Locate the cell with the specified text and output its [x, y] center coordinate. 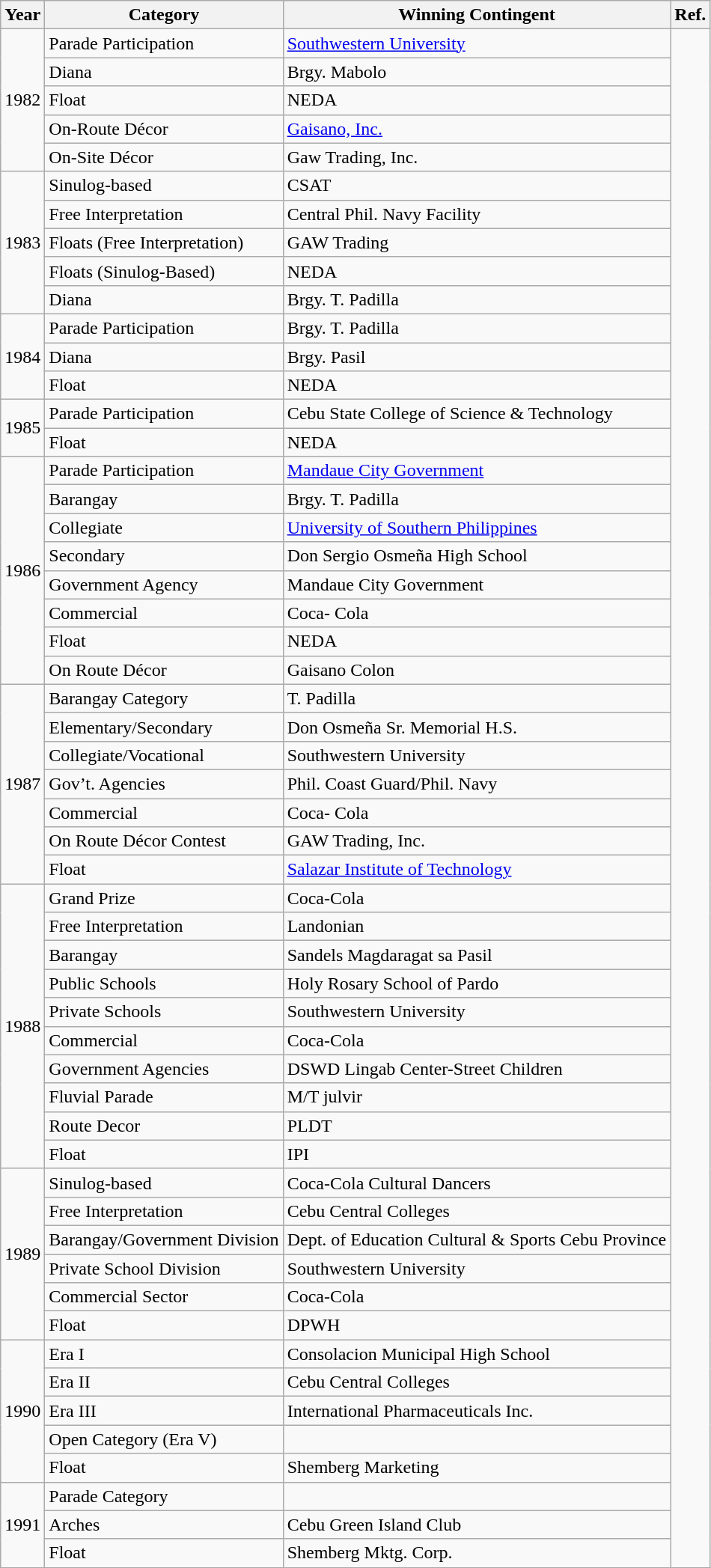
Sandels Magdaragat sa Pasil [477, 955]
M/T julvir [477, 1097]
Category [164, 15]
DPWH [477, 1326]
1982 [22, 100]
T. Padilla [477, 698]
Floats (Sinulog-Based) [164, 271]
On-Site Décor [164, 157]
Collegiate [164, 528]
1988 [22, 1027]
Government Agency [164, 585]
Shemberg Marketing [477, 1468]
IPI [477, 1154]
Coca-Cola Cultural Dancers [477, 1183]
Arches [164, 1525]
Don Sergio Osmeña High School [477, 556]
GAW Trading, Inc. [477, 841]
Ref. [690, 15]
Brgy. Mabolo [477, 72]
Year [22, 15]
On Route Décor Contest [164, 841]
1983 [22, 242]
Brgy. Pasil [477, 357]
Gov’t. Agencies [164, 784]
International Pharmaceuticals Inc. [477, 1411]
1990 [22, 1411]
Floats (Free Interpretation) [164, 242]
Gaw Trading, Inc. [477, 157]
1985 [22, 428]
On Route Décor [164, 670]
Barangay Category [164, 698]
1986 [22, 570]
Landonian [477, 927]
Elementary/Secondary [164, 727]
Cebu Green Island Club [477, 1525]
Winning Contingent [477, 15]
Public Schools [164, 983]
Salazar Institute of Technology [477, 870]
1987 [22, 784]
Collegiate/Vocational [164, 755]
Fluvial Parade [164, 1097]
Commercial Sector [164, 1297]
Gaisano Colon [477, 670]
Don Osmeña Sr. Memorial H.S. [477, 727]
Era I [164, 1354]
Dept. of Education Cultural & Sports Cebu Province [477, 1239]
Consolacion Municipal High School [477, 1354]
Private Schools [164, 1012]
Central Phil. Navy Facility [477, 214]
CSAT [477, 186]
Open Category (Era V) [164, 1439]
Government Agencies [164, 1069]
Era II [164, 1382]
1989 [22, 1254]
Cebu State College of Science & Technology [477, 414]
Private School Division [164, 1269]
Gaisano, Inc. [477, 129]
Barangay/Government Division [164, 1239]
Grand Prize [164, 898]
Secondary [164, 556]
Shemberg Mktg. Corp. [477, 1553]
On-Route Décor [164, 129]
Era III [164, 1411]
Parade Category [164, 1496]
DSWD Lingab Center-Street Children [477, 1069]
PLDT [477, 1126]
1991 [22, 1525]
Holy Rosary School of Pardo [477, 983]
GAW Trading [477, 242]
1984 [22, 356]
University of Southern Philippines [477, 528]
Route Decor [164, 1126]
Phil. Coast Guard/Phil. Navy [477, 784]
